Search for the cell housing the specified text and yield its (x, y) center coordinate. 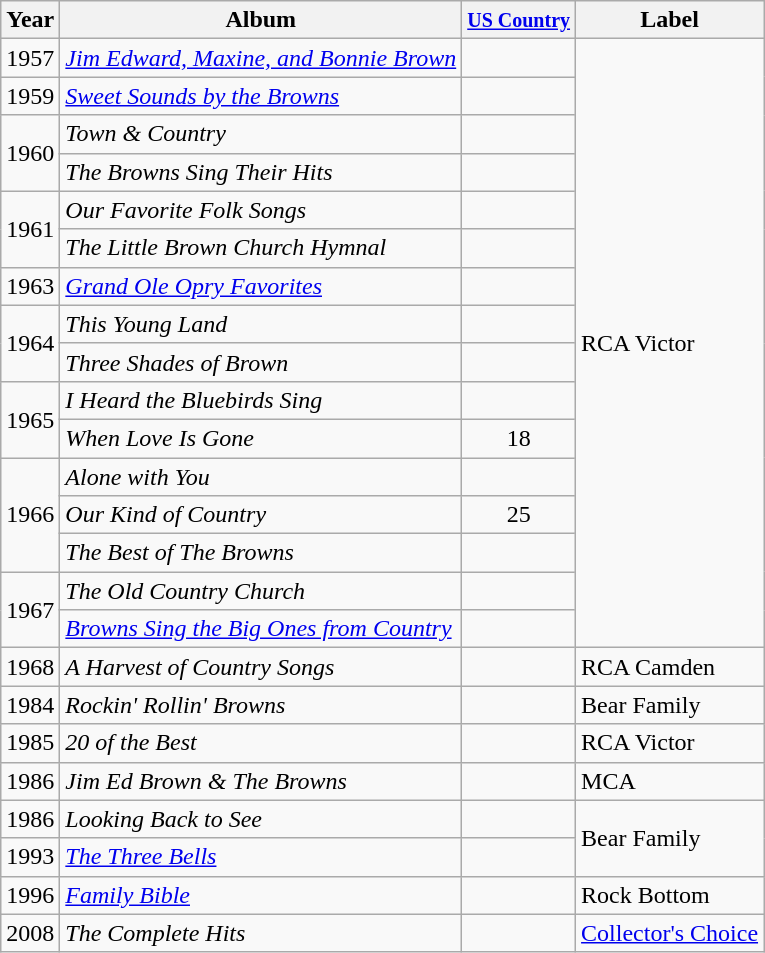
1996 (30, 895)
Family Bible (261, 895)
Browns Sing the Big Ones from Country (261, 629)
1961 (30, 229)
Rockin' Rollin' Browns (261, 705)
Year (30, 20)
1965 (30, 419)
Looking Back to See (261, 819)
1964 (30, 343)
Grand Ole Opry Favorites (261, 286)
1960 (30, 153)
Alone with You (261, 477)
Album (261, 20)
US Country (519, 20)
Jim Ed Brown & The Browns (261, 781)
Label (670, 20)
Rock Bottom (670, 895)
The Three Bells (261, 857)
The Browns Sing Their Hits (261, 172)
Town & Country (261, 134)
1959 (30, 96)
The Old Country Church (261, 591)
The Best of The Browns (261, 553)
Collector's Choice (670, 933)
This Young Land (261, 324)
A Harvest of Country Songs (261, 667)
I Heard the Bluebirds Sing (261, 400)
MCA (670, 781)
18 (519, 438)
Our Kind of Country (261, 515)
2008 (30, 933)
Three Shades of Brown (261, 362)
1966 (30, 515)
1968 (30, 667)
The Little Brown Church Hymnal (261, 248)
1985 (30, 743)
Jim Edward, Maxine, and Bonnie Brown (261, 58)
20 of the Best (261, 743)
1984 (30, 705)
1963 (30, 286)
1993 (30, 857)
When Love Is Gone (261, 438)
Our Favorite Folk Songs (261, 210)
Sweet Sounds by the Browns (261, 96)
RCA Camden (670, 667)
The Complete Hits (261, 933)
1957 (30, 58)
25 (519, 515)
1967 (30, 610)
